Scan for the cell matching the given text and deliver its (x, y) coordinate at center. 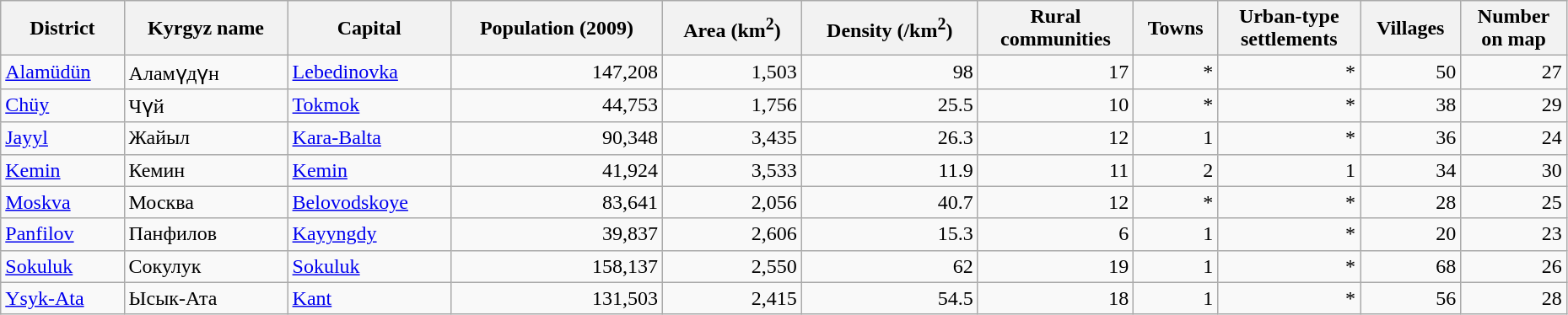
Жайыл (206, 138)
54.5 (889, 298)
2,056 (732, 202)
Moskva (62, 202)
40.7 (889, 202)
Ысык-Ата (206, 298)
Population (2009) (557, 29)
Area (km2) (732, 29)
2,606 (732, 234)
3,435 (732, 138)
36 (1410, 138)
Numberon map (1514, 29)
15.3 (889, 234)
25 (1514, 202)
90,348 (557, 138)
34 (1410, 170)
District (62, 29)
20 (1410, 234)
Сокулук (206, 266)
24 (1514, 138)
Urban-typesettlements (1289, 29)
27 (1514, 72)
158,137 (557, 266)
2 (1176, 170)
Аламүдүн (206, 72)
26 (1514, 266)
1,503 (732, 72)
Kyrgyz name (206, 29)
Panfilov (62, 234)
Alamüdün (62, 72)
Чүй (206, 105)
Villages (1410, 29)
25.5 (889, 105)
39,837 (557, 234)
83,641 (557, 202)
41,924 (557, 170)
Belovodskoye (369, 202)
Kara-Balta (369, 138)
62 (889, 266)
2,550 (732, 266)
Kayyngdy (369, 234)
10 (1055, 105)
1,756 (732, 105)
Lebedinovka (369, 72)
Ysyk-Ata (62, 298)
30 (1514, 170)
38 (1410, 105)
Chüy (62, 105)
2,415 (732, 298)
Панфилов (206, 234)
50 (1410, 72)
147,208 (557, 72)
131,503 (557, 298)
Jayyl (62, 138)
26.3 (889, 138)
Density (/km2) (889, 29)
11.9 (889, 170)
29 (1514, 105)
3,533 (732, 170)
Кемин (206, 170)
44,753 (557, 105)
11 (1055, 170)
Kant (369, 298)
Capital (369, 29)
Ruralcommunities (1055, 29)
23 (1514, 234)
Towns (1176, 29)
Tokmok (369, 105)
Москва (206, 202)
17 (1055, 72)
6 (1055, 234)
56 (1410, 298)
18 (1055, 298)
19 (1055, 266)
68 (1410, 266)
98 (889, 72)
